Locate the cell with the specified text and output its [X, Y] center coordinate. 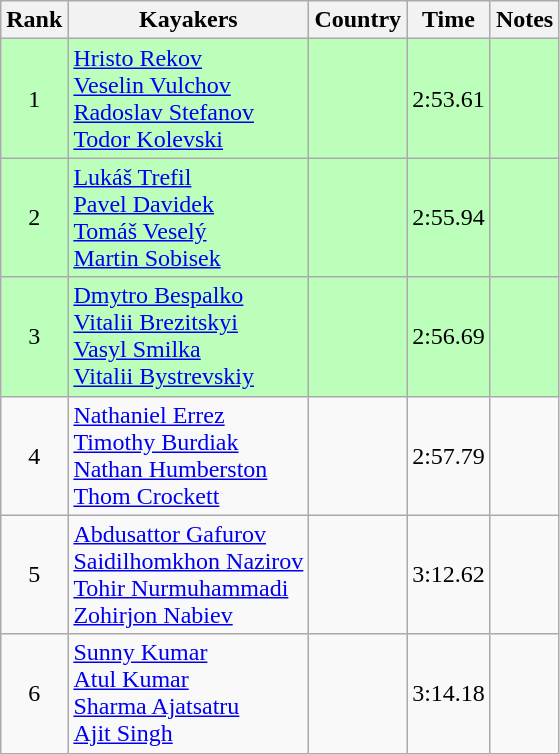
2:55.94 [449, 218]
Abdusattor GafurovSaidilhomkhon NazirovTohir NurmuhammadiZohirjon Nabiev [188, 574]
Time [449, 20]
5 [34, 574]
3:12.62 [449, 574]
3:14.18 [449, 694]
Notes [524, 20]
2:56.69 [449, 336]
1 [34, 98]
Kayakers [188, 20]
2:53.61 [449, 98]
3 [34, 336]
Nathaniel ErrezTimothy BurdiakNathan HumberstonThom Crockett [188, 456]
4 [34, 456]
2 [34, 218]
2:57.79 [449, 456]
Hristo RekovVeselin VulchovRadoslav StefanovTodor Kolevski [188, 98]
6 [34, 694]
Dmytro BespalkoVitalii BrezitskyiVasyl SmilkaVitalii Bystrevskiy [188, 336]
Rank [34, 20]
Sunny KumarAtul KumarSharma AjatsatruAjit Singh [188, 694]
Country [358, 20]
Lukáš TrefilPavel DavidekTomáš VeselýMartin Sobisek [188, 218]
